Scan for the cell matching the given text and deliver its [X, Y] coordinate at center. 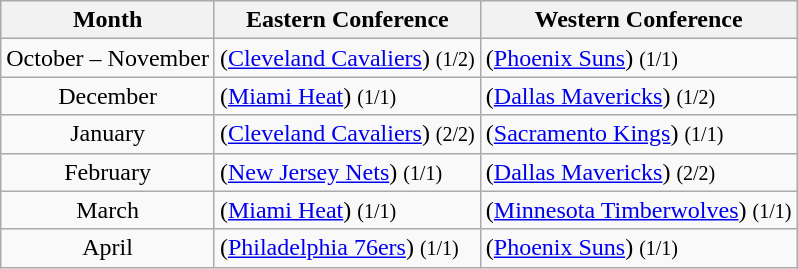
Month [108, 20]
(Dallas Mavericks) (1/2) [638, 96]
December [108, 96]
February [108, 172]
April [108, 248]
(Cleveland Cavaliers) (2/2) [347, 134]
(Minnesota Timberwolves) (1/1) [638, 210]
(Sacramento Kings) (1/1) [638, 134]
(Cleveland Cavaliers) (1/2) [347, 58]
March [108, 210]
(New Jersey Nets) (1/1) [347, 172]
Eastern Conference [347, 20]
(Philadelphia 76ers) (1/1) [347, 248]
October – November [108, 58]
(Dallas Mavericks) (2/2) [638, 172]
January [108, 134]
Western Conference [638, 20]
